Locate the cell with the specified text and output its (X, Y) center coordinate. 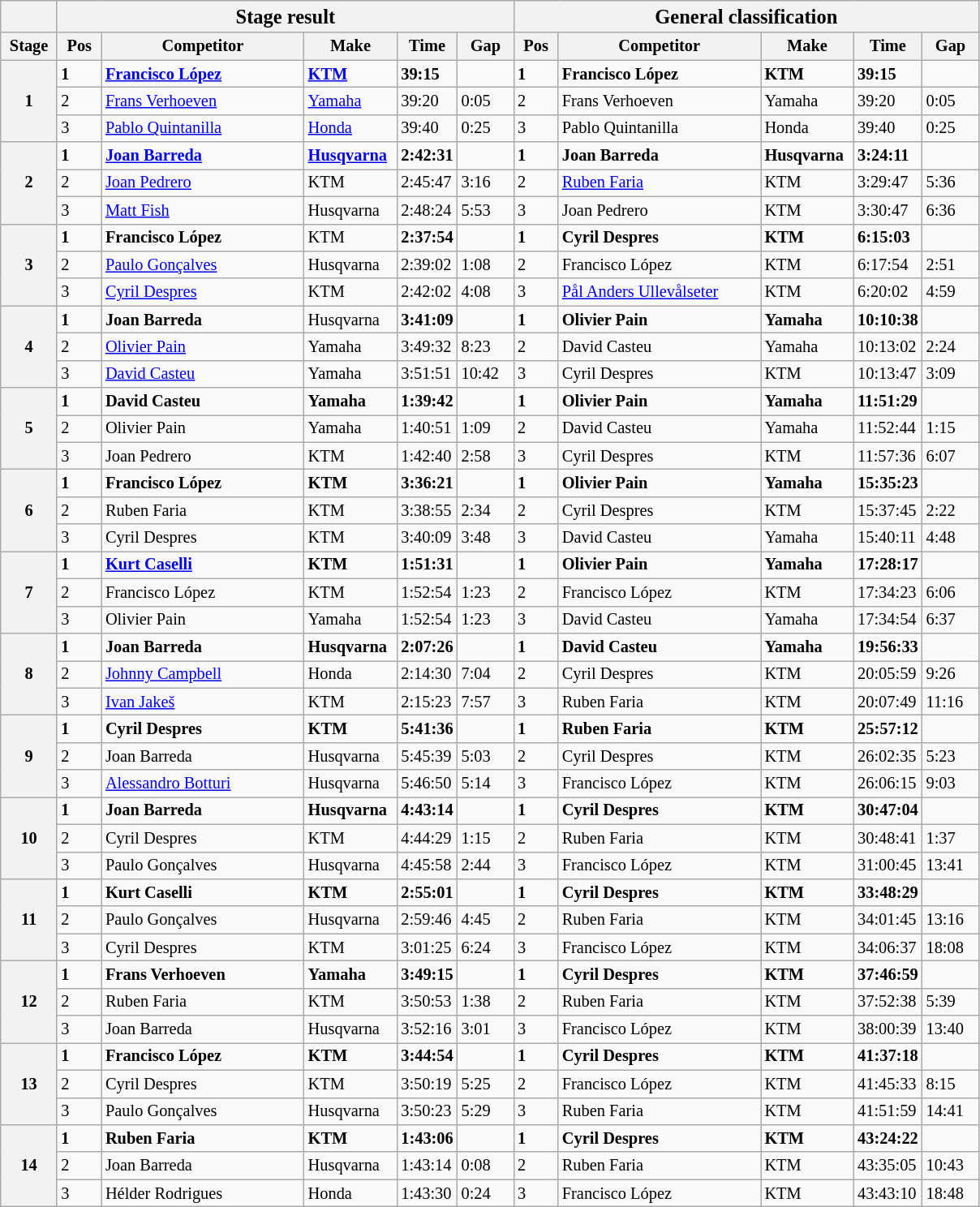
41:51:59 (888, 1111)
2:59:46 (427, 920)
1:43:14 (427, 1166)
13:41 (951, 866)
3:41:09 (427, 320)
5:36 (951, 183)
2:58 (486, 456)
6:07 (951, 456)
1:37 (951, 838)
3:51:51 (427, 374)
3:44:54 (427, 1056)
5:25 (486, 1084)
2:51 (951, 264)
2:37:54 (427, 238)
1:51:31 (427, 565)
33:48:29 (888, 892)
15:37:45 (888, 510)
6:17:54 (888, 264)
3:01:25 (427, 947)
3:01 (486, 1029)
13 (29, 1084)
Pål Anders Ullevålseter (660, 292)
10 (29, 837)
Hélder Rodrigues (203, 1193)
2:24 (951, 346)
14:41 (951, 1111)
3:36:21 (427, 483)
6:20:02 (888, 292)
3:30:47 (888, 210)
43:43:10 (888, 1193)
3:49:32 (427, 346)
Alessandro Botturi (203, 784)
1:40:51 (427, 428)
2:42:02 (427, 292)
11 (29, 920)
General classification (746, 16)
18:08 (951, 947)
4:43:14 (427, 810)
3:16 (486, 183)
4:48 (951, 538)
15:35:23 (888, 483)
30:47:04 (888, 810)
34:06:37 (888, 947)
10:10:38 (888, 320)
41:37:18 (888, 1056)
20:05:59 (888, 674)
0:08 (486, 1166)
43:35:05 (888, 1166)
3:50:19 (427, 1084)
5:46:50 (427, 784)
26:06:15 (888, 784)
3:29:47 (888, 183)
8 (29, 673)
3:52:16 (427, 1029)
1:08 (486, 264)
2:48:24 (427, 210)
30:48:41 (888, 838)
5:45:39 (427, 756)
1:42:40 (427, 456)
Ivan Jakeš (203, 702)
37:52:38 (888, 1002)
4:08 (486, 292)
11:52:44 (888, 428)
2:39:02 (427, 264)
2:42:31 (427, 156)
3:09 (951, 374)
4:45:58 (427, 866)
2:22 (951, 510)
3:50:53 (427, 1002)
6:06 (951, 592)
26:02:35 (888, 756)
5:03 (486, 756)
9:26 (951, 674)
1:38 (486, 1002)
31:00:45 (888, 866)
4:44:29 (427, 838)
5:53 (486, 210)
8:15 (951, 1084)
41:45:33 (888, 1084)
7:04 (486, 674)
3:50:23 (427, 1111)
0:24 (486, 1193)
3:48 (486, 538)
4:59 (951, 292)
2:55:01 (427, 892)
17:34:54 (888, 620)
10:13:47 (888, 374)
6:36 (951, 210)
5 (29, 428)
1:09 (486, 428)
19:56:33 (888, 646)
3:24:11 (888, 156)
7 (29, 592)
4 (29, 347)
10:43 (951, 1166)
6:37 (951, 620)
5:23 (951, 756)
2:14:30 (427, 674)
14 (29, 1165)
7:57 (486, 702)
20:07:49 (888, 702)
3:49:15 (427, 974)
13:40 (951, 1029)
2:34 (486, 510)
43:24:22 (888, 1138)
2:15:23 (427, 702)
15:40:11 (888, 538)
6:24 (486, 947)
1:43:30 (427, 1193)
34:01:45 (888, 920)
18:48 (951, 1193)
17:28:17 (888, 565)
5:39 (951, 1002)
3:38:55 (427, 510)
37:46:59 (888, 974)
38:00:39 (888, 1029)
11:16 (951, 702)
6:15:03 (888, 238)
8:23 (486, 346)
2:07:26 (427, 646)
Matt Fish (203, 210)
9:03 (951, 784)
17:34:23 (888, 592)
11:57:36 (888, 456)
1:39:42 (427, 402)
10:13:02 (888, 346)
11:51:29 (888, 402)
2:44 (486, 866)
3:40:09 (427, 538)
6 (29, 509)
2:45:47 (427, 183)
Johnny Campbell (203, 674)
Stage (29, 46)
5:29 (486, 1111)
4:45 (486, 920)
9 (29, 756)
Stage result (286, 16)
13:16 (951, 920)
12 (29, 1001)
5:14 (486, 784)
5:41:36 (427, 728)
10:42 (486, 374)
25:57:12 (888, 728)
1:43:06 (427, 1138)
